For the text-containing cell, return its midpoint in [x, y] coordinate format. 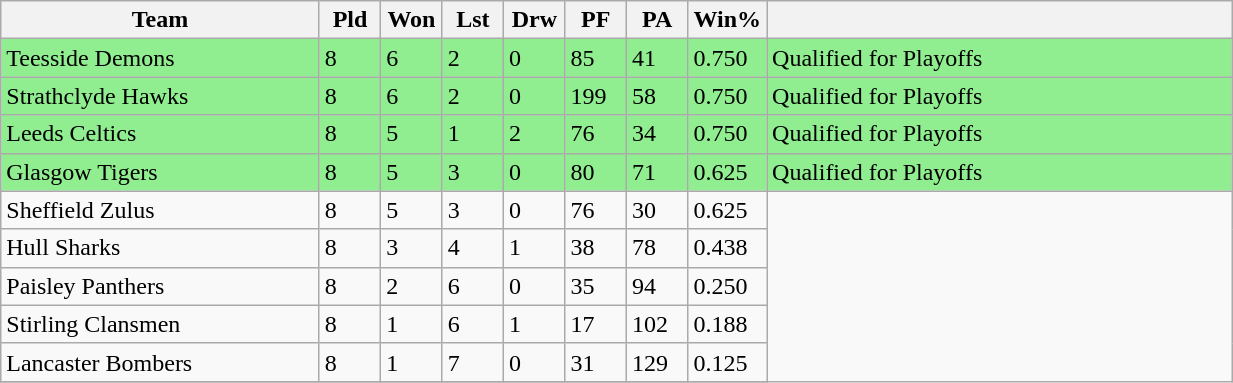
PA [656, 20]
Won [412, 20]
34 [656, 134]
Hull Sharks [160, 248]
Leeds Celtics [160, 134]
94 [656, 286]
78 [656, 248]
Lancaster Bombers [160, 362]
0.125 [728, 362]
80 [596, 172]
7 [472, 362]
0.250 [728, 286]
Teesside Demons [160, 58]
Drw [534, 20]
30 [656, 210]
0.188 [728, 324]
Team [160, 20]
35 [596, 286]
129 [656, 362]
31 [596, 362]
0.438 [728, 248]
38 [596, 248]
199 [596, 96]
58 [656, 96]
Glasgow Tigers [160, 172]
102 [656, 324]
4 [472, 248]
71 [656, 172]
17 [596, 324]
Paisley Panthers [160, 286]
Strathclyde Hawks [160, 96]
PF [596, 20]
Stirling Clansmen [160, 324]
Sheffield Zulus [160, 210]
85 [596, 58]
41 [656, 58]
Win% [728, 20]
Lst [472, 20]
Pld [350, 20]
